Identify which cell holds the provided text, then report its (X, Y) central coordinate. 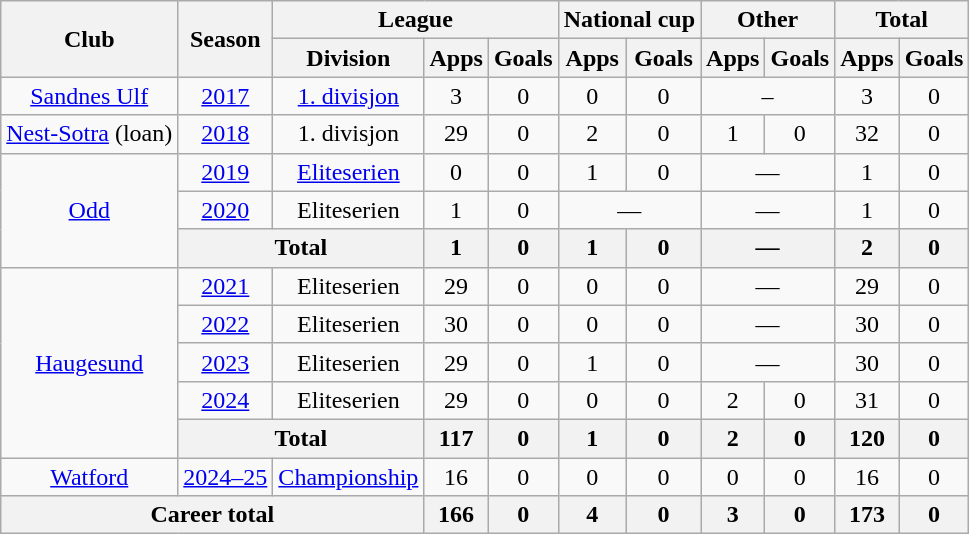
2018 (226, 134)
32 (867, 134)
31 (867, 400)
2022 (226, 324)
120 (867, 438)
Championship (348, 477)
173 (867, 515)
Club (90, 39)
Career total (212, 515)
Sandnes Ulf (90, 96)
4 (592, 515)
2021 (226, 286)
2024 (226, 400)
2024–25 (226, 477)
Nest-Sotra (loan) (90, 134)
166 (456, 515)
2020 (226, 210)
League (416, 20)
– (768, 96)
Other (768, 20)
2017 (226, 96)
Haugesund (90, 362)
2019 (226, 172)
Division (348, 58)
2023 (226, 362)
Season (226, 39)
National cup (629, 20)
117 (456, 438)
Watford (90, 477)
Odd (90, 210)
